Capture the cell that displays the provided text and extract its (x, y) central coordinate. 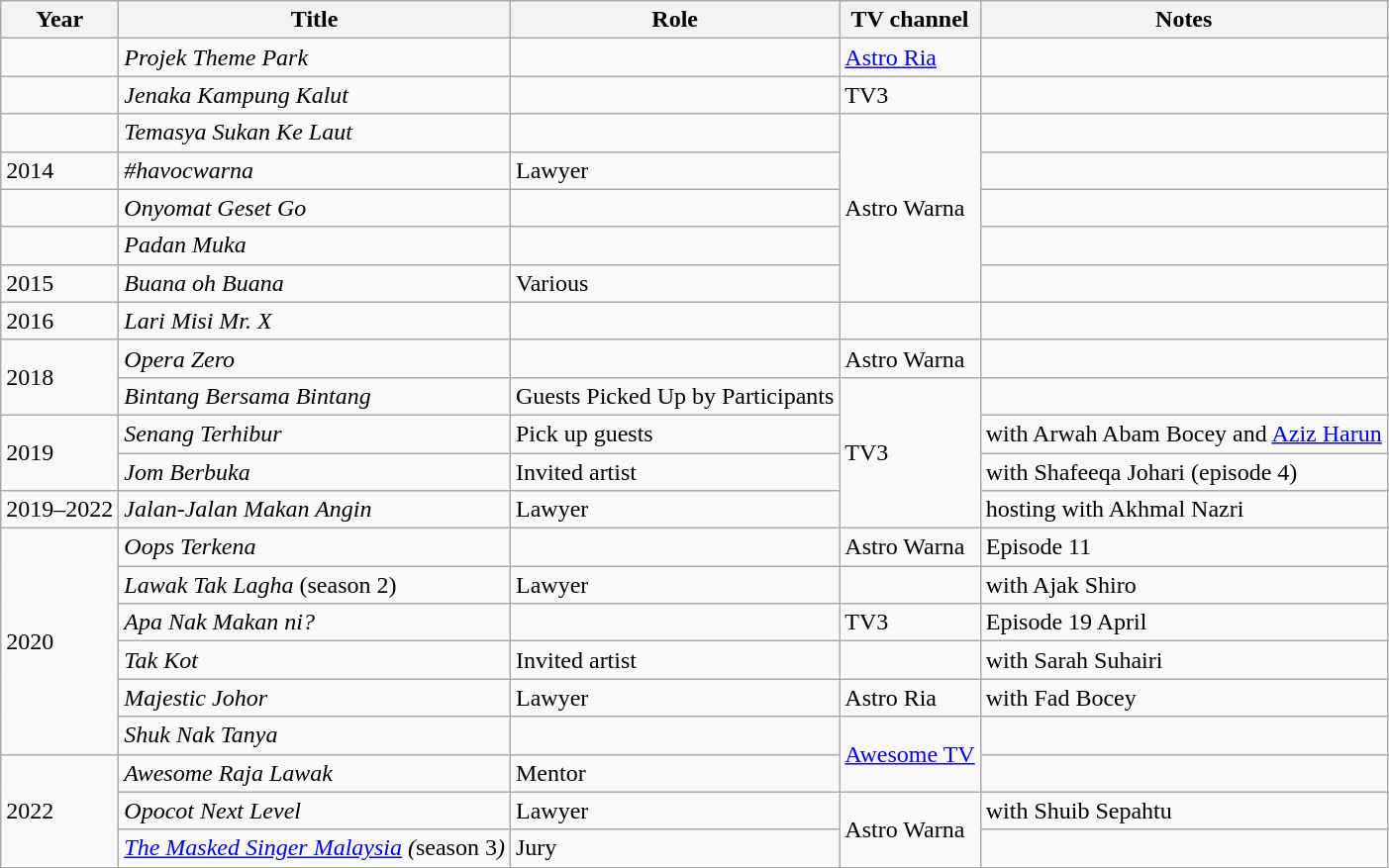
2020 (59, 641)
2018 (59, 377)
Jenaka Kampung Kalut (315, 95)
Guests Picked Up by Participants (674, 396)
The Masked Singer Malaysia (season 3) (315, 848)
2022 (59, 811)
Oops Terkena (315, 547)
with Fad Bocey (1184, 698)
Episode 19 April (1184, 623)
with Shafeeqa Johari (episode 4) (1184, 472)
Various (674, 283)
Senang Terhibur (315, 434)
hosting with Akhmal Nazri (1184, 510)
2015 (59, 283)
Jalan-Jalan Makan Angin (315, 510)
Majestic Johor (315, 698)
with Shuib Sepahtu (1184, 811)
TV channel (910, 20)
Year (59, 20)
2019–2022 (59, 510)
Shuk Nak Tanya (315, 735)
Awesome TV (910, 754)
Awesome Raja Lawak (315, 773)
Bintang Bersama Bintang (315, 396)
Apa Nak Makan ni? (315, 623)
2019 (59, 452)
Lawak Tak Lagha (season 2) (315, 585)
Onyomat Geset Go (315, 208)
Opera Zero (315, 358)
Episode 11 (1184, 547)
Mentor (674, 773)
Title (315, 20)
2014 (59, 170)
with Sarah Suhairi (1184, 660)
Lari Misi Mr. X (315, 321)
Pick up guests (674, 434)
Buana oh Buana (315, 283)
Role (674, 20)
with Arwah Abam Bocey and Aziz Harun (1184, 434)
with Ajak Shiro (1184, 585)
Jom Berbuka (315, 472)
Jury (674, 848)
Opocot Next Level (315, 811)
Tak Kot (315, 660)
2016 (59, 321)
Projek Theme Park (315, 57)
Temasya Sukan Ke Laut (315, 133)
Padan Muka (315, 245)
Notes (1184, 20)
#havocwarna (315, 170)
